Search for the cell housing the specified text and yield its [x, y] center coordinate. 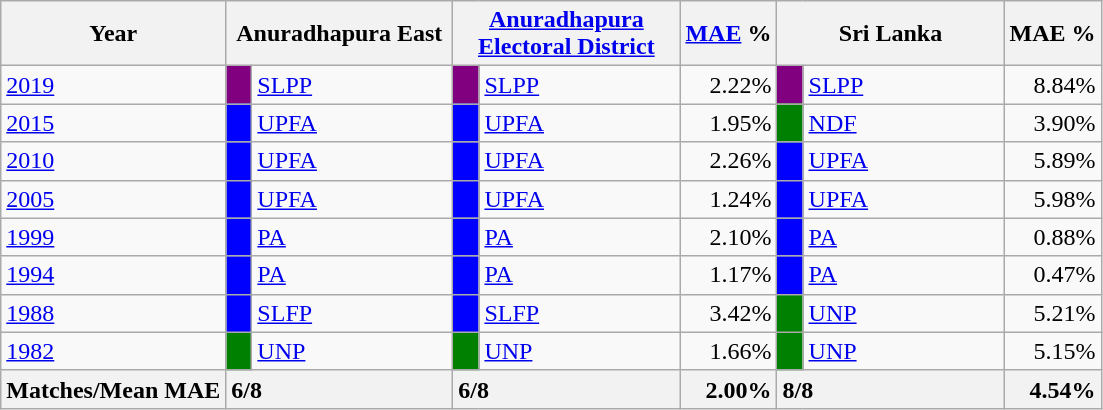
NDF [904, 123]
Matches/Mean MAE [114, 389]
0.47% [1052, 275]
2015 [114, 123]
5.98% [1052, 199]
Sri Lanka [890, 34]
5.15% [1052, 351]
4.54% [1052, 389]
3.42% [728, 313]
Year [114, 34]
1.66% [728, 351]
Anuradhapura Electoral District [566, 34]
1999 [114, 237]
8.84% [1052, 85]
0.88% [1052, 237]
Anuradhapura East [340, 34]
2.22% [728, 85]
8/8 [890, 389]
1994 [114, 275]
5.89% [1052, 161]
2.00% [728, 389]
2005 [114, 199]
1.24% [728, 199]
1982 [114, 351]
2.10% [728, 237]
3.90% [1052, 123]
2010 [114, 161]
1988 [114, 313]
1.95% [728, 123]
5.21% [1052, 313]
1.17% [728, 275]
2.26% [728, 161]
2019 [114, 85]
